Identify which cell holds the provided text, then report its [x, y] central coordinate. 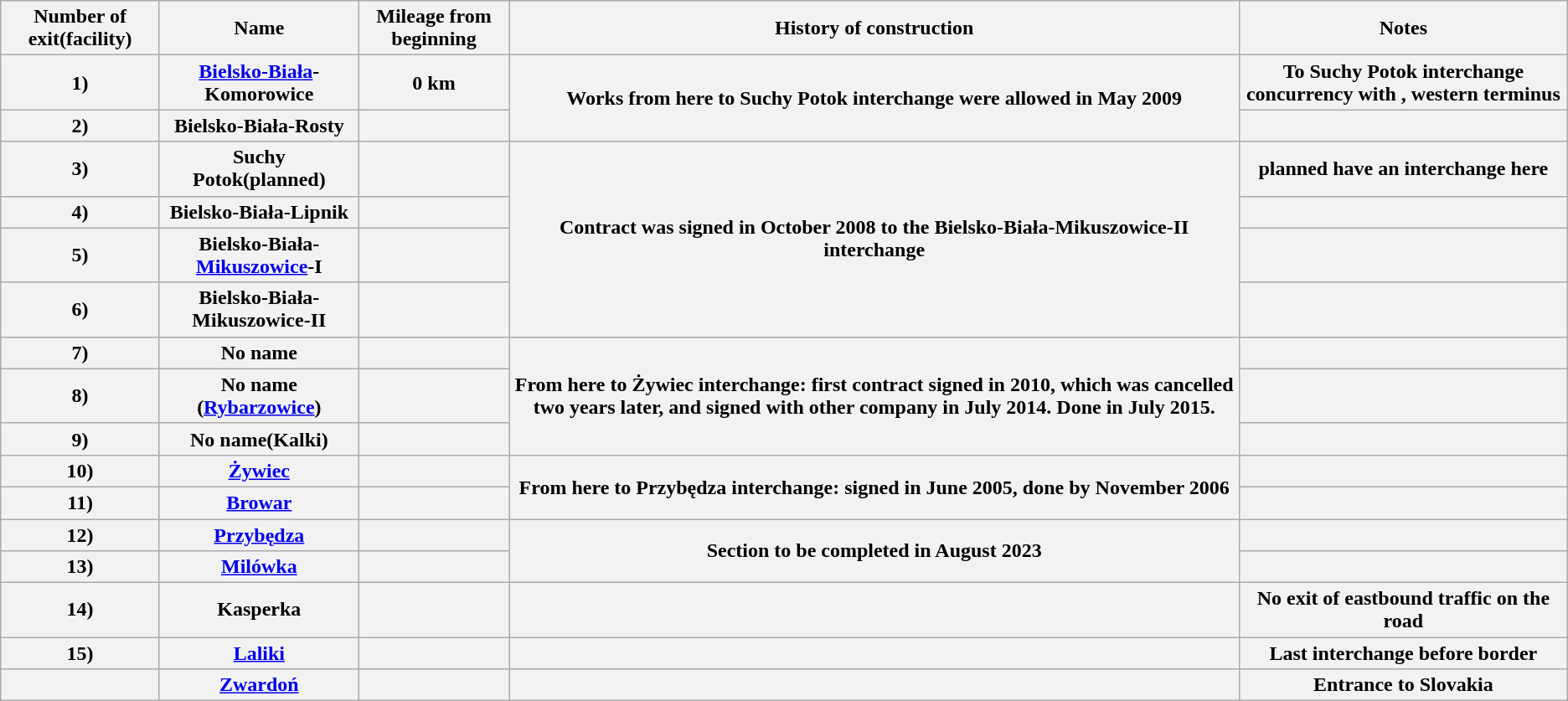
Laliki [259, 653]
No name(Kalki) [259, 439]
Number of exit(facility) [80, 28]
8) [80, 395]
Section to be completed in August 2023 [874, 551]
4) [80, 212]
Works from here to Suchy Potok interchange were allowed in May 2009 [874, 99]
From here to Przybędza interchange: signed in June 2005, done by November 2006 [874, 487]
14) [80, 610]
12) [80, 535]
15) [80, 653]
Bielsko-Biała-Rosty [259, 126]
0 km [434, 82]
Bielsko-Biała-Mikuszowice-I [259, 255]
3) [80, 169]
Contract was signed in October 2008 to the Bielsko-Biała-Mikuszowice-II interchange [874, 240]
Last interchange before border [1404, 653]
planned have an interchange here [1404, 169]
11) [80, 503]
Zwardoń [259, 685]
10) [80, 471]
1) [80, 82]
Bielsko-Biała-Komorowice [259, 82]
Mileage from beginning [434, 28]
Notes [1404, 28]
7) [80, 353]
Bielsko-Biała-Lipnik [259, 212]
History of construction [874, 28]
No name [259, 353]
5) [80, 255]
No name (Rybarzowice) [259, 395]
9) [80, 439]
Kasperka [259, 610]
Żywiec [259, 471]
Milówka [259, 567]
To Suchy Potok interchange concurrency with , western terminus [1404, 82]
Name [259, 28]
6) [80, 310]
Przybędza [259, 535]
13) [80, 567]
No exit of eastbound traffic on the road [1404, 610]
Browar [259, 503]
Suchy Potok(planned) [259, 169]
Bielsko-Biała-Mikuszowice-II [259, 310]
2) [80, 126]
Entrance to Slovakia [1404, 685]
